Return [x, y] of the center of cell containing provided text 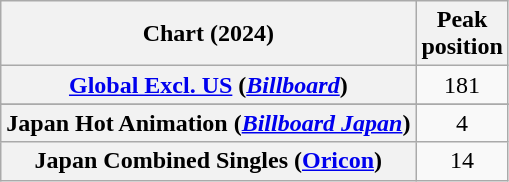
Chart (2024) [208, 34]
Japan Hot Animation (Billboard Japan) [208, 123]
14 [462, 161]
181 [462, 85]
Global Excl. US (Billboard) [208, 85]
Peakposition [462, 34]
4 [462, 123]
Japan Combined Singles (Oricon) [208, 161]
